Provide the [X, Y] coordinate of the cell's center where the given text is located.  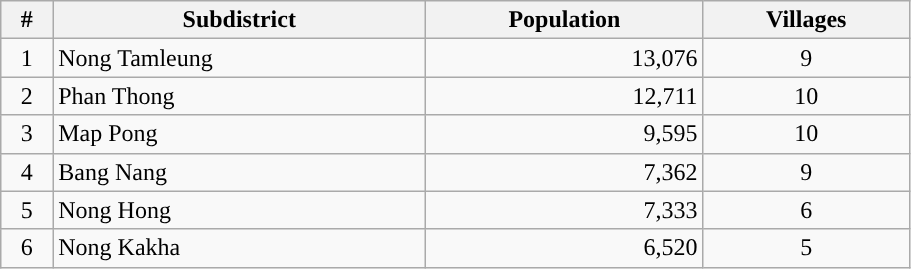
Bang Nang [240, 172]
6,520 [564, 248]
Subdistrict [240, 20]
Population [564, 20]
9,595 [564, 134]
Nong Tamleung [240, 58]
4 [27, 172]
7,362 [564, 172]
Phan Thong [240, 96]
7,333 [564, 210]
3 [27, 134]
13,076 [564, 58]
Nong Hong [240, 210]
Map Pong [240, 134]
# [27, 20]
Villages [806, 20]
12,711 [564, 96]
2 [27, 96]
1 [27, 58]
Nong Kakha [240, 248]
